Scan for the cell matching the given text and deliver its [x, y] coordinate at center. 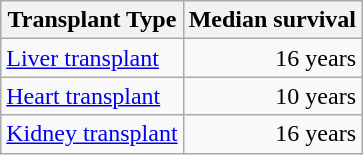
Kidney transplant [92, 134]
Heart transplant [92, 96]
Liver transplant [92, 58]
10 years [272, 96]
Median survival [272, 20]
Transplant Type [92, 20]
